Output the (X, Y) coordinate of the center of the cell containing the given text.  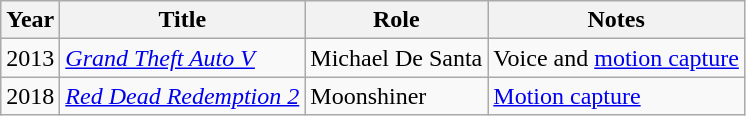
Voice and motion capture (616, 58)
Michael De Santa (396, 58)
2018 (30, 96)
Grand Theft Auto V (182, 58)
2013 (30, 58)
Moonshiner (396, 96)
Motion capture (616, 96)
Red Dead Redemption 2 (182, 96)
Role (396, 20)
Notes (616, 20)
Title (182, 20)
Year (30, 20)
